Detect which cell encompasses the target text, then output its [x, y] center coordinate. 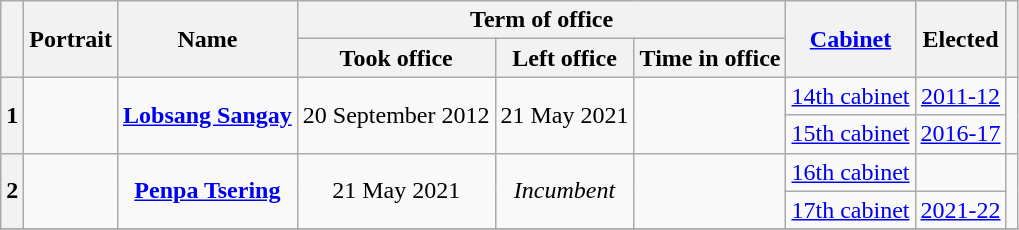
1 [12, 115]
15th cabinet [850, 134]
Elected [960, 39]
Time in office [710, 58]
Took office [396, 58]
Lobsang Sangay [207, 115]
2021-22 [960, 210]
Cabinet [850, 39]
14th cabinet [850, 96]
2016-17 [960, 134]
Name [207, 39]
Penpa Tsering [207, 191]
Incumbent [564, 191]
Left office [564, 58]
20 September 2012 [396, 115]
17th cabinet [850, 210]
Portrait [71, 39]
Term of office [542, 20]
2011-12 [960, 96]
2 [12, 191]
16th cabinet [850, 172]
